Identify which cell holds the provided text, then report its (X, Y) central coordinate. 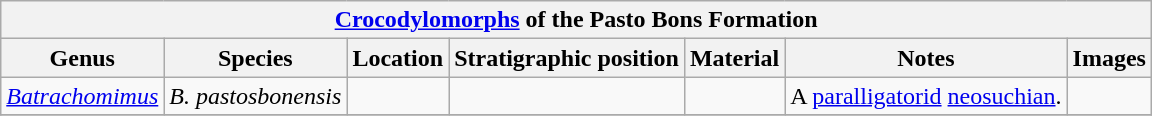
Species (256, 58)
Location (398, 58)
Batrachomimus (82, 96)
Stratigraphic position (567, 58)
B. pastosbonensis (256, 96)
Notes (926, 58)
A paralligatorid neosuchian. (926, 96)
Images (1109, 58)
Genus (82, 58)
Crocodylomorphs of the Pasto Bons Formation (576, 20)
Material (734, 58)
